Output the [X, Y] coordinate of the center of the cell containing the given text.  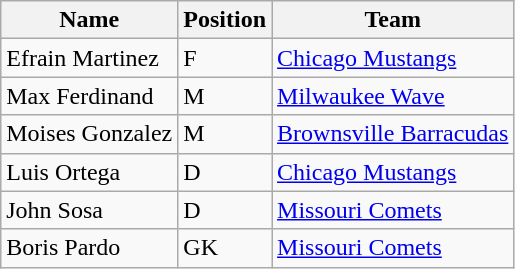
Boris Pardo [90, 248]
Brownsville Barracudas [393, 134]
Luis Ortega [90, 172]
Moises Gonzalez [90, 134]
Team [393, 20]
John Sosa [90, 210]
Efrain Martinez [90, 58]
GK [225, 248]
Name [90, 20]
Max Ferdinand [90, 96]
Position [225, 20]
Milwaukee Wave [393, 96]
F [225, 58]
